Locate the cell with the specified text and output its (X, Y) center coordinate. 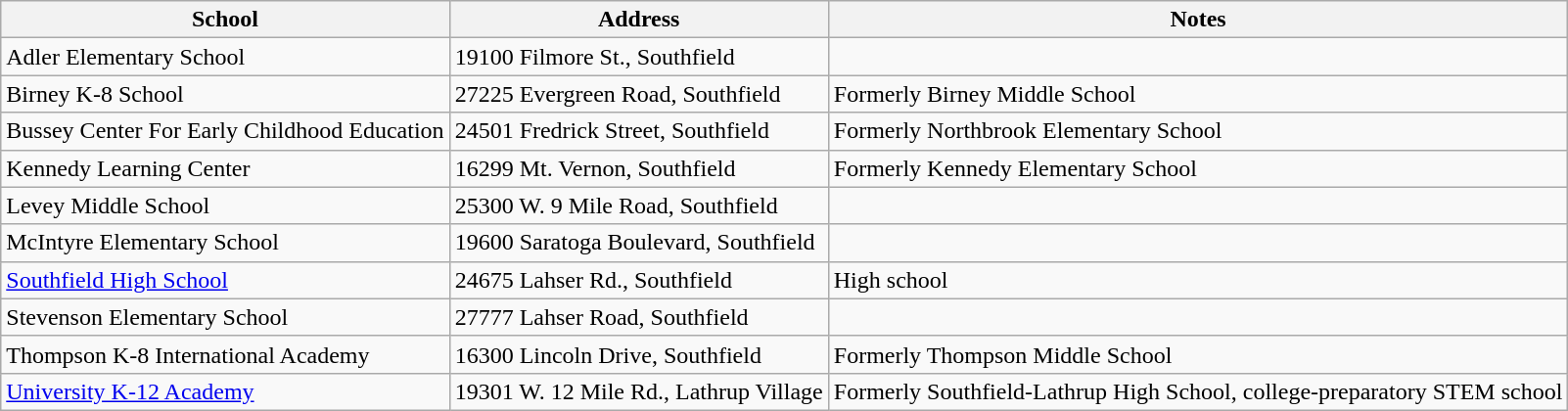
Bussey Center For Early Childhood Education (225, 131)
16299 Mt. Vernon, Southfield (638, 168)
19301 W. 12 Mile Rd., Lathrup Village (638, 391)
25300 W. 9 Mile Road, Southfield (638, 205)
24501 Fredrick Street, Southfield (638, 131)
Notes (1198, 20)
Formerly Kennedy Elementary School (1198, 168)
School (225, 20)
Address (638, 20)
Formerly Birney Middle School (1198, 94)
27777 Lahser Road, Southfield (638, 317)
Kennedy Learning Center (225, 168)
19600 Saratoga Boulevard, Southfield (638, 243)
Formerly Thompson Middle School (1198, 354)
High school (1198, 280)
Birney K-8 School (225, 94)
Formerly Southfield-Lathrup High School, college-preparatory STEM school (1198, 391)
Thompson K-8 International Academy (225, 354)
24675 Lahser Rd., Southfield (638, 280)
27225 Evergreen Road, Southfield (638, 94)
19100 Filmore St., Southfield (638, 57)
Formerly Northbrook Elementary School (1198, 131)
16300 Lincoln Drive, Southfield (638, 354)
Stevenson Elementary School (225, 317)
Adler Elementary School (225, 57)
Southfield High School (225, 280)
McIntyre Elementary School (225, 243)
University K-12 Academy (225, 391)
Levey Middle School (225, 205)
